Return the [X, Y] coordinate for the center point of the cell that contains the specified text.  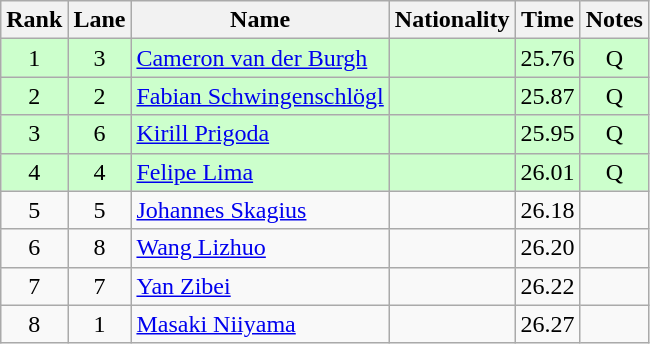
Notes [614, 20]
Fabian Schwingenschlögl [260, 96]
Lane [100, 20]
Masaki Niiyama [260, 324]
Johannes Skagius [260, 210]
Nationality [452, 20]
Rank [34, 20]
Kirill Prigoda [260, 134]
26.27 [548, 324]
Time [548, 20]
25.76 [548, 58]
26.22 [548, 286]
Felipe Lima [260, 172]
Yan Zibei [260, 286]
25.87 [548, 96]
26.01 [548, 172]
Name [260, 20]
Cameron van der Burgh [260, 58]
26.20 [548, 248]
26.18 [548, 210]
25.95 [548, 134]
Wang Lizhuo [260, 248]
